Detect which cell encompasses the target text, then output its (X, Y) center coordinate. 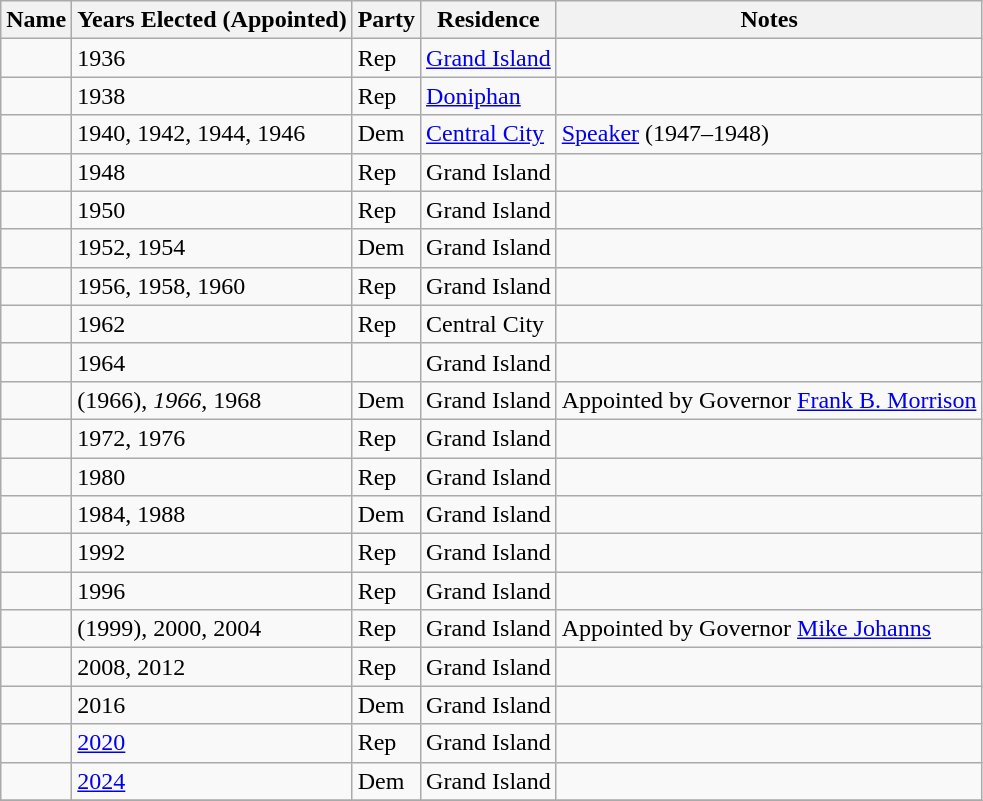
Doniphan (489, 96)
1950 (212, 210)
Appointed by Governor Mike Johanns (769, 629)
1972, 1976 (212, 438)
2020 (212, 743)
1964 (212, 362)
1952, 1954 (212, 248)
1956, 1958, 1960 (212, 286)
Party (386, 20)
1992 (212, 553)
(1999), 2000, 2004 (212, 629)
2024 (212, 781)
1984, 1988 (212, 515)
1936 (212, 58)
Appointed by Governor Frank B. Morrison (769, 400)
1996 (212, 591)
1938 (212, 96)
Notes (769, 20)
Name (36, 20)
1948 (212, 172)
2016 (212, 705)
2008, 2012 (212, 667)
(1966), 1966, 1968 (212, 400)
1980 (212, 477)
Speaker (1947–1948) (769, 134)
1962 (212, 324)
1940, 1942, 1944, 1946 (212, 134)
Years Elected (Appointed) (212, 20)
Residence (489, 20)
